Pinpoint the cell where the given text exists, returning its (X, Y) midpoint coordinate. 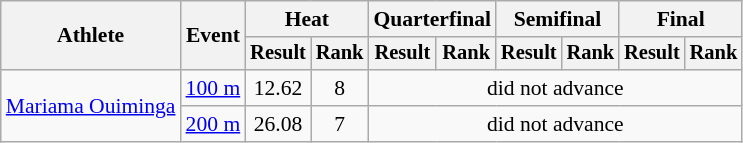
Event (214, 36)
200 m (214, 124)
100 m (214, 88)
26.08 (278, 124)
Mariama Ouiminga (91, 106)
12.62 (278, 88)
Final (680, 19)
Semifinal (558, 19)
7 (340, 124)
8 (340, 88)
Athlete (91, 36)
Heat (306, 19)
Quarterfinal (432, 19)
